Search for the cell housing the specified text and yield its [X, Y] center coordinate. 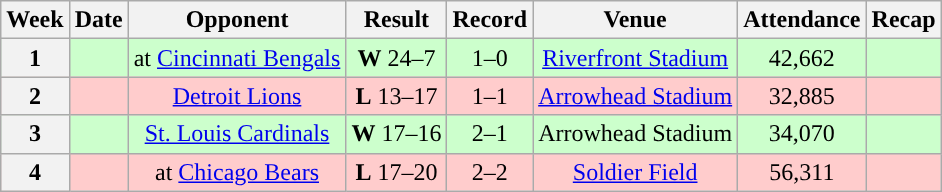
2 [35, 96]
Recap [904, 20]
1 [35, 58]
Detroit Lions [237, 96]
32,885 [802, 96]
St. Louis Cardinals [237, 134]
Record [490, 20]
Soldier Field [636, 172]
at Cincinnati Bengals [237, 58]
L 13–17 [396, 96]
Week [35, 20]
4 [35, 172]
56,311 [802, 172]
Result [396, 20]
at Chicago Bears [237, 172]
L 17–20 [396, 172]
Attendance [802, 20]
1–0 [490, 58]
Riverfront Stadium [636, 58]
Date [98, 20]
1–1 [490, 96]
W 24–7 [396, 58]
42,662 [802, 58]
W 17–16 [396, 134]
2–2 [490, 172]
Opponent [237, 20]
3 [35, 134]
2–1 [490, 134]
34,070 [802, 134]
Venue [636, 20]
